Determine the (X, Y) coordinate at the center of the cell enclosing the given text.  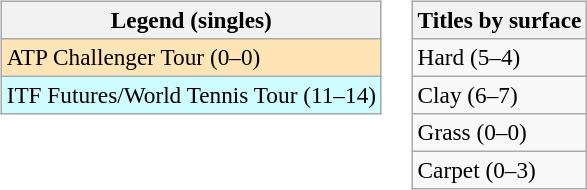
Hard (5–4) (500, 57)
ITF Futures/World Tennis Tour (11–14) (191, 95)
Carpet (0–3) (500, 171)
Grass (0–0) (500, 133)
Titles by surface (500, 20)
Legend (singles) (191, 20)
ATP Challenger Tour (0–0) (191, 57)
Clay (6–7) (500, 95)
